Locate the cell with the specified text and output its [X, Y] center coordinate. 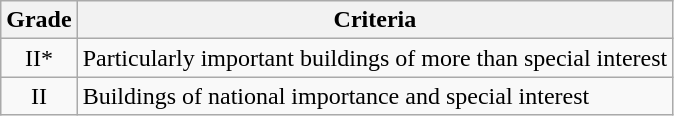
Buildings of national importance and special interest [375, 96]
Grade [39, 20]
Criteria [375, 20]
II [39, 96]
II* [39, 58]
Particularly important buildings of more than special interest [375, 58]
